Scan for the cell matching the given text and deliver its [x, y] coordinate at center. 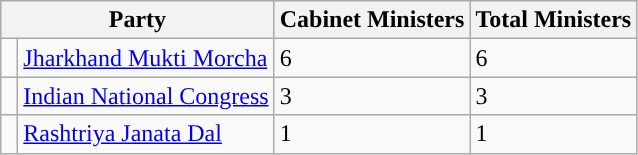
Indian National Congress [146, 96]
Party [138, 20]
Cabinet Ministers [372, 20]
Jharkhand Mukti Morcha [146, 58]
Rashtriya Janata Dal [146, 134]
Total Ministers [554, 20]
